Extract the [x, y] coordinate from the center of the cell holding the provided text.  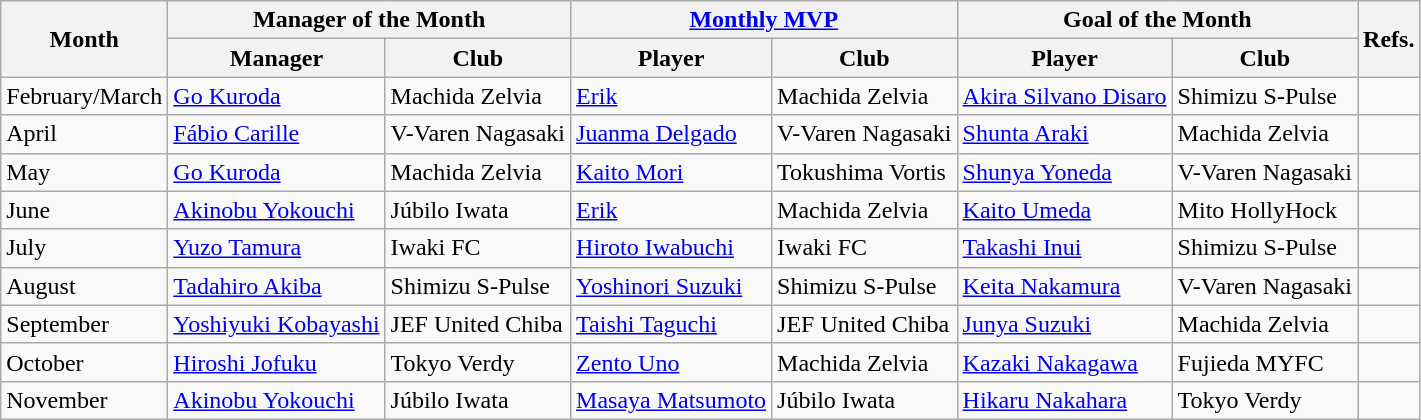
Junya Suzuki [1064, 324]
Shunta Araki [1064, 134]
Hiroto Iwabuchi [672, 248]
Yuzo Tamura [276, 248]
Hikaru Nakahara [1064, 400]
September [84, 324]
Juanma Delgado [672, 134]
Manager [276, 58]
Kaito Umeda [1064, 210]
November [84, 400]
Yoshiyuki Kobayashi [276, 324]
Kazaki Nakagawa [1064, 362]
Goal of the Month [1157, 20]
June [84, 210]
Fábio Carille [276, 134]
Zento Uno [672, 362]
Mito HollyHock [1264, 210]
May [84, 172]
Fujieda MYFC [1264, 362]
Shunya Yoneda [1064, 172]
Akira Silvano Disaro [1064, 96]
Yoshinori Suzuki [672, 286]
Tadahiro Akiba [276, 286]
Taishi Taguchi [672, 324]
February/March [84, 96]
Hiroshi Jofuku [276, 362]
Monthly MVP [764, 20]
October [84, 362]
Masaya Matsumoto [672, 400]
April [84, 134]
Keita Nakamura [1064, 286]
Tokushima Vortis [864, 172]
Refs. [1389, 39]
August [84, 286]
Month [84, 39]
Manager of the Month [370, 20]
Takashi Inui [1064, 248]
July [84, 248]
Kaito Mori [672, 172]
